Find where the given text appears and provide that cell's center as [X, Y] coordinate. 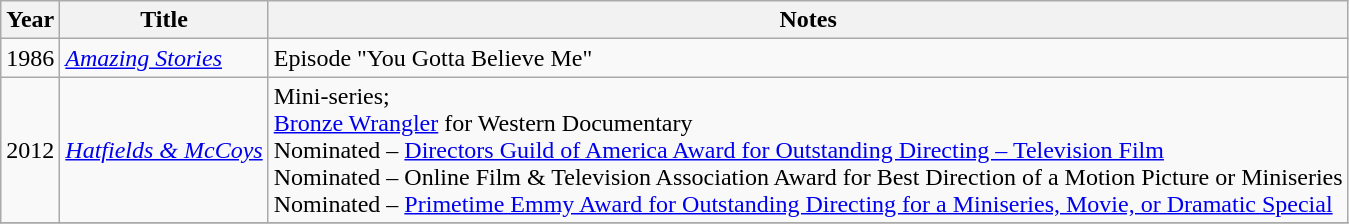
Episode "You Gotta Believe Me" [808, 58]
1986 [30, 58]
Notes [808, 20]
Hatfields & McCoys [164, 150]
Title [164, 20]
Amazing Stories [164, 58]
Year [30, 20]
2012 [30, 150]
